For the text-containing cell, return its midpoint in (x, y) coordinate format. 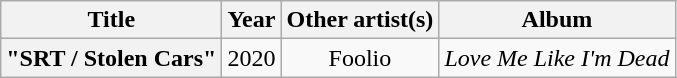
2020 (252, 58)
Album (557, 20)
"SRT / Stolen Cars" (112, 58)
Love Me Like I'm Dead (557, 58)
Title (112, 20)
Other artist(s) (360, 20)
Foolio (360, 58)
Year (252, 20)
